Return (X, Y) of the center of cell containing provided text 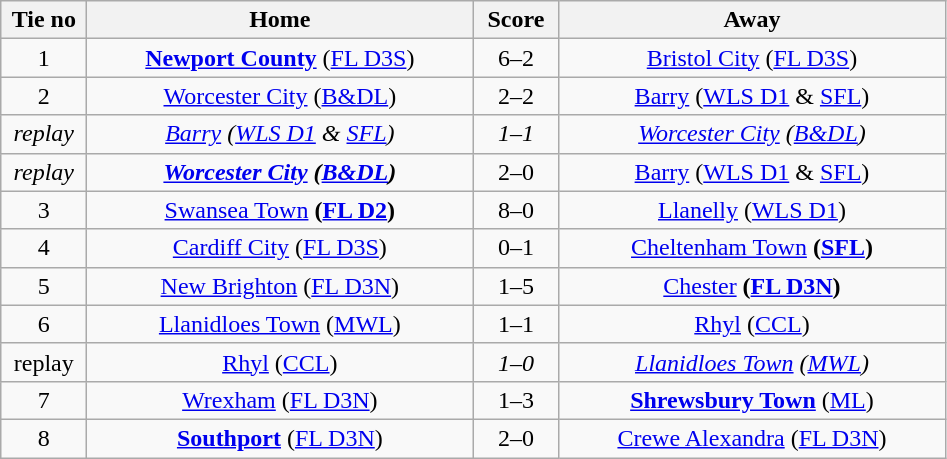
1–0 (516, 362)
Cardiff City (FL D3S) (280, 248)
Southport (FL D3N) (280, 438)
8 (44, 438)
Cheltenham Town (SFL) (752, 248)
Wrexham (FL D3N) (280, 400)
Away (752, 20)
1 (44, 58)
1–3 (516, 400)
Score (516, 20)
New Brighton (FL D3N) (280, 286)
Llanelly (WLS D1) (752, 210)
2 (44, 96)
Chester (FL D3N) (752, 286)
8–0 (516, 210)
Home (280, 20)
Tie no (44, 20)
3 (44, 210)
7 (44, 400)
Crewe Alexandra (FL D3N) (752, 438)
2–2 (516, 96)
Shrewsbury Town (ML) (752, 400)
6–2 (516, 58)
5 (44, 286)
0–1 (516, 248)
4 (44, 248)
6 (44, 324)
Bristol City (FL D3S) (752, 58)
Newport County (FL D3S) (280, 58)
Swansea Town (FL D2) (280, 210)
1–5 (516, 286)
